Detect which cell encompasses the target text, then output its [x, y] center coordinate. 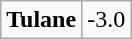
-3.0 [106, 19]
Tulane [42, 19]
